Detect which cell encompasses the target text, then output its [x, y] center coordinate. 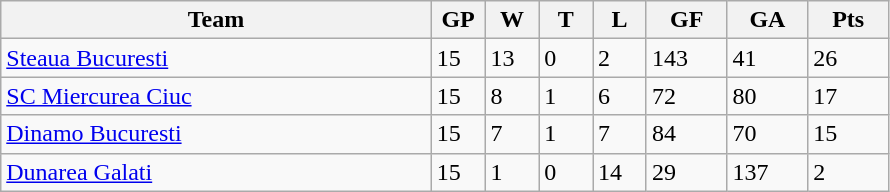
SC Miercurea Ciuc [216, 96]
17 [848, 96]
29 [686, 172]
70 [768, 134]
GA [768, 20]
Dinamo Bucuresti [216, 134]
137 [768, 172]
26 [848, 58]
L [620, 20]
6 [620, 96]
72 [686, 96]
8 [512, 96]
W [512, 20]
T [566, 20]
13 [512, 58]
84 [686, 134]
143 [686, 58]
Dunarea Galati [216, 172]
Pts [848, 20]
Steaua Bucuresti [216, 58]
41 [768, 58]
Team [216, 20]
GP [458, 20]
14 [620, 172]
80 [768, 96]
GF [686, 20]
